Capture the cell that displays the provided text and extract its [x, y] central coordinate. 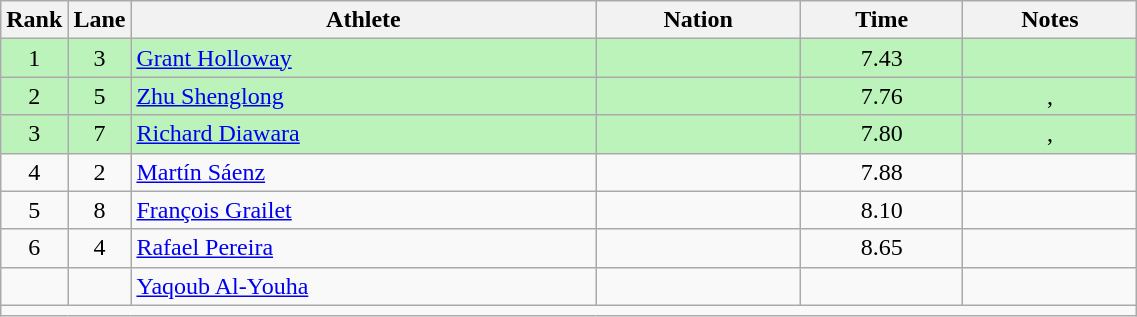
7.76 [882, 96]
8.10 [882, 210]
Nation [698, 20]
Rafael Pereira [364, 248]
Grant Holloway [364, 58]
1 [34, 58]
Athlete [364, 20]
Yaqoub Al-Youha [364, 286]
7.80 [882, 134]
Richard Diawara [364, 134]
Rank [34, 20]
François Grailet [364, 210]
Martín Sáenz [364, 172]
7 [100, 134]
8.65 [882, 248]
Zhu Shenglong [364, 96]
Time [882, 20]
Lane [100, 20]
7.43 [882, 58]
Notes [1050, 20]
8 [100, 210]
6 [34, 248]
7.88 [882, 172]
